Locate the cell with the specified text and output its (x, y) center coordinate. 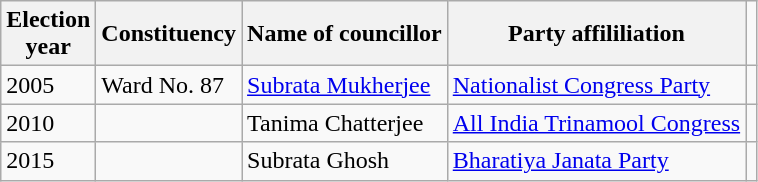
Election year (48, 34)
2010 (48, 123)
Subrata Ghosh (345, 161)
2005 (48, 85)
All India Trinamool Congress (596, 123)
Subrata Mukherjee (345, 85)
Tanima Chatterjee (345, 123)
Ward No. 87 (169, 85)
Party affililiation (596, 34)
Constituency (169, 34)
2015 (48, 161)
Nationalist Congress Party (596, 85)
Name of councillor (345, 34)
Bharatiya Janata Party (596, 161)
